Extract the [X, Y] coordinate from the center of the cell holding the provided text.  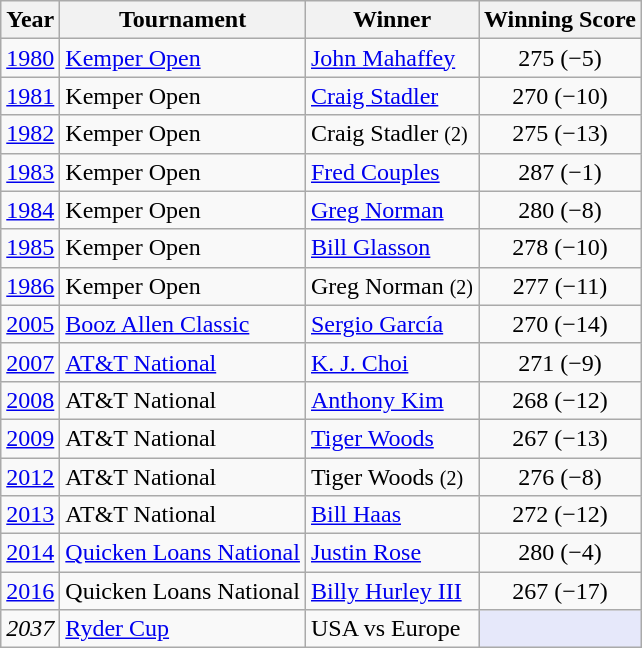
270 (−14) [560, 324]
Tournament [183, 20]
Craig Stadler (2) [392, 134]
Winner [392, 20]
Anthony Kim [392, 400]
287 (−1) [560, 172]
Ryder Cup [183, 629]
Bill Glasson [392, 248]
275 (−13) [560, 134]
267 (−17) [560, 591]
2009 [30, 438]
2005 [30, 324]
Fred Couples [392, 172]
John Mahaffey [392, 58]
Sergio García [392, 324]
1982 [30, 134]
276 (−8) [560, 477]
Booz Allen Classic [183, 324]
1986 [30, 286]
272 (−12) [560, 515]
2007 [30, 362]
1983 [30, 172]
2013 [30, 515]
2016 [30, 591]
Tiger Woods [392, 438]
Craig Stadler [392, 96]
Greg Norman (2) [392, 286]
K. J. Choi [392, 362]
Justin Rose [392, 553]
Tiger Woods (2) [392, 477]
Bill Haas [392, 515]
Greg Norman [392, 210]
1984 [30, 210]
267 (−13) [560, 438]
1985 [30, 248]
268 (−12) [560, 400]
275 (−5) [560, 58]
280 (−4) [560, 553]
2014 [30, 553]
USA vs Europe [392, 629]
270 (−10) [560, 96]
280 (−8) [560, 210]
2037 [30, 629]
Year [30, 20]
1981 [30, 96]
1980 [30, 58]
2008 [30, 400]
2012 [30, 477]
Billy Hurley III [392, 591]
Winning Score [560, 20]
277 (−11) [560, 286]
278 (−10) [560, 248]
271 (−9) [560, 362]
